Pinpoint the cell where the given text exists, returning its [X, Y] midpoint coordinate. 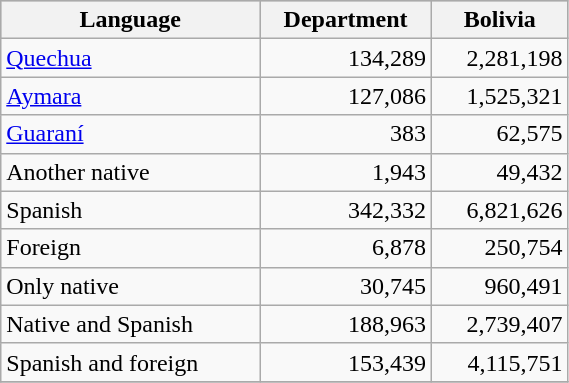
62,575 [500, 134]
Spanish [130, 210]
Only native [130, 286]
2,281,198 [500, 58]
960,491 [500, 286]
Department [346, 20]
342,332 [346, 210]
1,525,321 [500, 96]
Bolivia [500, 20]
Language [130, 20]
4,115,751 [500, 362]
188,963 [346, 324]
Quechua [130, 58]
1,943 [346, 172]
Another native [130, 172]
6,821,626 [500, 210]
Guaraní [130, 134]
Foreign [130, 248]
Native and Spanish [130, 324]
49,432 [500, 172]
Aymara [130, 96]
2,739,407 [500, 324]
383 [346, 134]
Spanish and foreign [130, 362]
134,289 [346, 58]
30,745 [346, 286]
6,878 [346, 248]
153,439 [346, 362]
250,754 [500, 248]
127,086 [346, 96]
